Locate the cell with the specified text and output its [x, y] center coordinate. 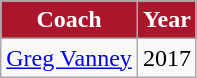
Coach [70, 20]
2017 [166, 58]
Greg Vanney [70, 58]
Year [166, 20]
